Return [X, Y] of the center of cell containing provided text 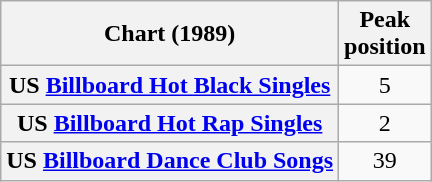
2 [385, 123]
US Billboard Hot Rap Singles [170, 123]
US Billboard Dance Club Songs [170, 161]
5 [385, 85]
US Billboard Hot Black Singles [170, 85]
39 [385, 161]
Chart (1989) [170, 34]
Peakposition [385, 34]
